Find where the given text appears and provide that cell's center as (X, Y) coordinate. 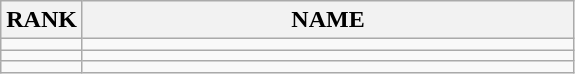
NAME (328, 20)
RANK (42, 20)
